Capture the cell that displays the provided text and extract its [x, y] central coordinate. 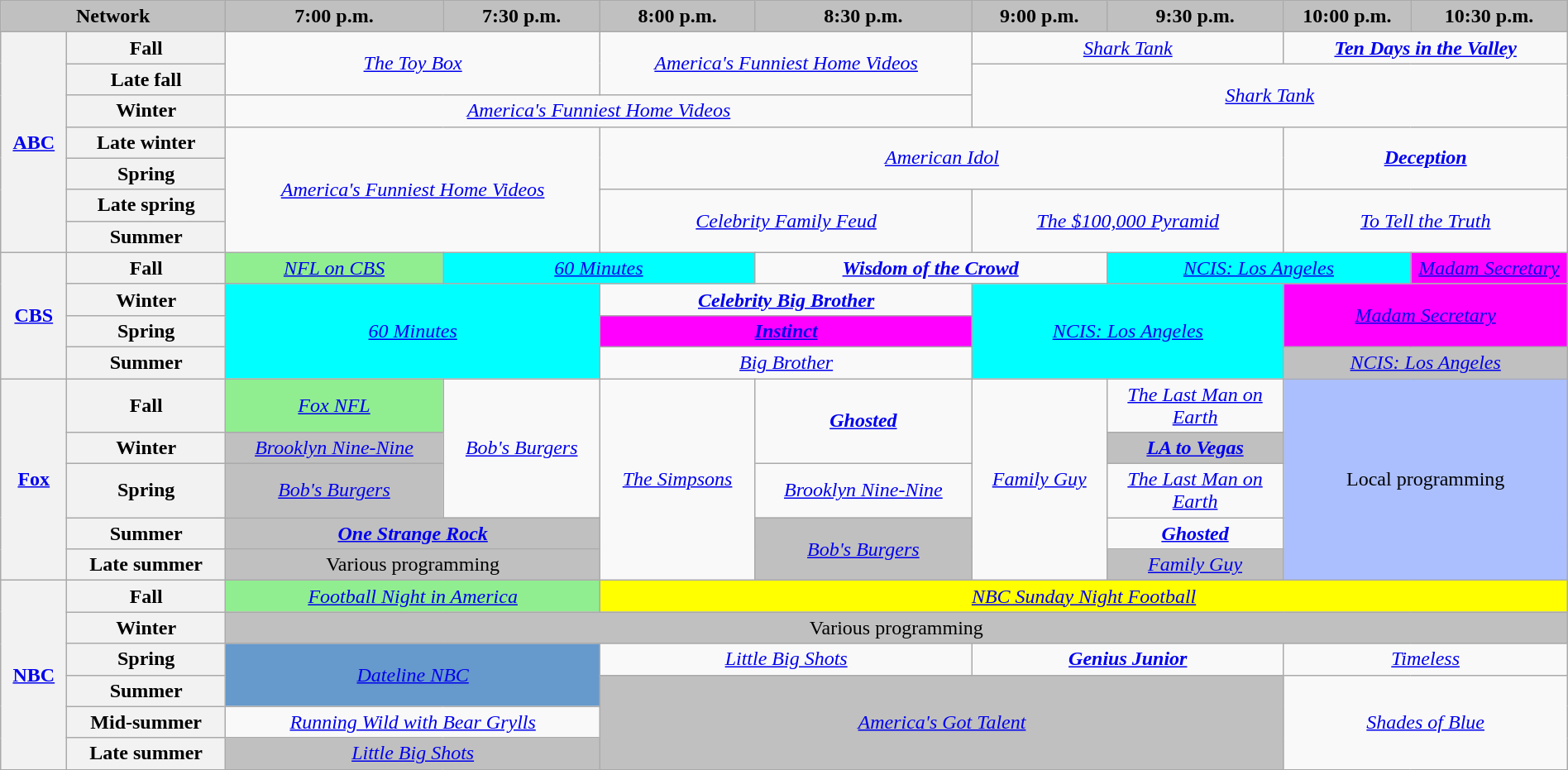
Ten Days in the Valley [1426, 48]
Big Brother [786, 362]
Dateline NBC [412, 675]
One Strange Rock [412, 533]
Celebrity Family Feud [786, 221]
The $100,000 Pyramid [1128, 221]
Network [113, 17]
ABC [34, 142]
American Idol [942, 158]
8:30 p.m. [863, 17]
Running Wild with Bear Grylls [412, 722]
Fox [34, 480]
9:30 p.m. [1195, 17]
Late winter [146, 142]
9:00 p.m. [1039, 17]
To Tell the Truth [1426, 221]
Timeless [1426, 659]
Genius Junior [1128, 659]
10:30 p.m. [1489, 17]
Late spring [146, 205]
Local programming [1426, 480]
The Simpsons [677, 480]
10:00 p.m. [1347, 17]
7:30 p.m. [522, 17]
America's Got Talent [942, 722]
NBC Sunday Night Football [1083, 596]
The Toy Box [412, 64]
Celebrity Big Brother [786, 299]
8:00 p.m. [677, 17]
NBC [34, 675]
NFL on CBS [334, 268]
Late fall [146, 79]
Football Night in America [412, 596]
Wisdom of the Crowd [930, 268]
Deception [1426, 158]
Mid-summer [146, 722]
7:00 p.m. [334, 17]
Fox NFL [334, 405]
LA to Vegas [1195, 448]
Shades of Blue [1426, 722]
Instinct [786, 331]
CBS [34, 315]
